Locate the cell with the specified text and output its [X, Y] center coordinate. 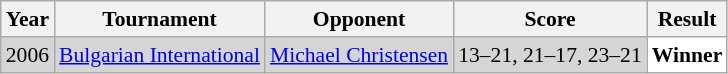
Michael Christensen [359, 55]
Year [28, 19]
Winner [688, 55]
Tournament [160, 19]
Bulgarian International [160, 55]
Opponent [359, 19]
Score [550, 19]
2006 [28, 55]
13–21, 21–17, 23–21 [550, 55]
Result [688, 19]
